Identify which cell holds the provided text, then report its [x, y] central coordinate. 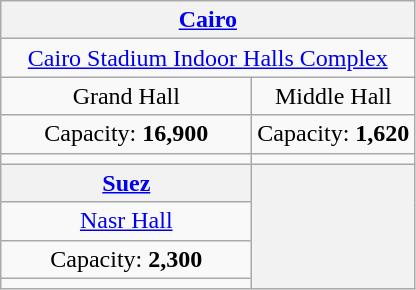
Capacity: 2,300 [126, 259]
Nasr Hall [126, 221]
Grand Hall [126, 96]
Cairo Stadium Indoor Halls Complex [208, 58]
Capacity: 1,620 [334, 134]
Cairo [208, 20]
Capacity: 16,900 [126, 134]
Middle Hall [334, 96]
Suez [126, 183]
